Identify which cell holds the provided text, then report its (x, y) central coordinate. 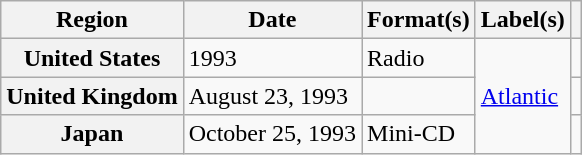
Region (92, 20)
Date (272, 20)
Radio (419, 58)
Atlantic (522, 96)
United States (92, 58)
Japan (92, 134)
Label(s) (522, 20)
1993 (272, 58)
August 23, 1993 (272, 96)
United Kingdom (92, 96)
Mini-CD (419, 134)
October 25, 1993 (272, 134)
Format(s) (419, 20)
